Find where the given text appears and provide that cell's center as (X, Y) coordinate. 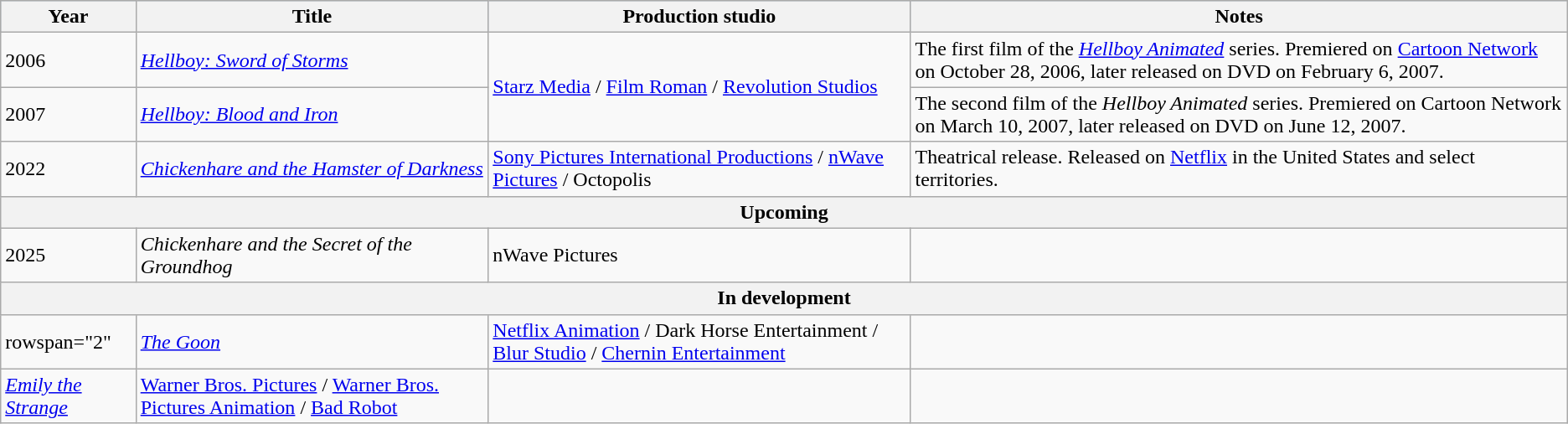
Starz Media / Film Roman / Revolution Studios (699, 87)
Production studio (699, 17)
The first film of the Hellboy Animated series. Premiered on Cartoon Network on October 28, 2006, later released on DVD on February 6, 2007. (1239, 60)
2006 (69, 60)
Upcoming (784, 212)
nWave Pictures (699, 255)
Year (69, 17)
The second film of the Hellboy Animated series. Premiered on Cartoon Network on March 10, 2007, later released on DVD on June 12, 2007. (1239, 114)
Emily the Strange (69, 396)
Hellboy: Blood and Iron (312, 114)
2022 (69, 169)
Netflix Animation / Dark Horse Entertainment / Blur Studio / Chernin Entertainment (699, 342)
Title (312, 17)
rowspan="2" (69, 342)
In development (784, 298)
The Goon (312, 342)
Sony Pictures International Productions / nWave Pictures / Octopolis (699, 169)
2007 (69, 114)
Warner Bros. Pictures / Warner Bros. Pictures Animation / Bad Robot (312, 396)
Hellboy: Sword of Storms (312, 60)
Chickenhare and the Secret of the Groundhog (312, 255)
Chickenhare and the Hamster of Darkness (312, 169)
Theatrical release. Released on Netflix in the United States and select territories. (1239, 169)
2025 (69, 255)
Notes (1239, 17)
